Detect which cell encompasses the target text, then output its (X, Y) center coordinate. 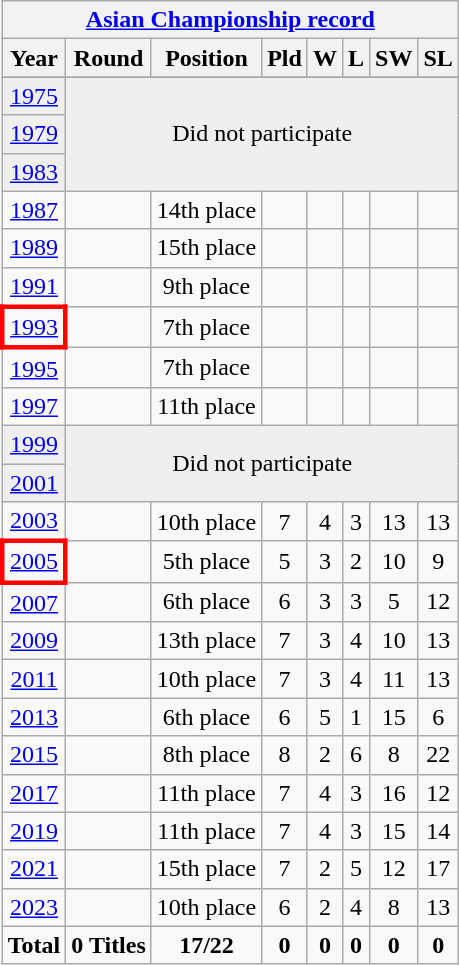
SL (438, 58)
Year (34, 58)
2003 (34, 522)
1999 (34, 444)
1975 (34, 96)
Total (34, 945)
1991 (34, 287)
2009 (34, 641)
2001 (34, 483)
Pld (285, 58)
2015 (34, 755)
L (356, 58)
W (324, 58)
1 (356, 717)
Asian Championship record (230, 20)
17/22 (206, 945)
11 (394, 679)
0 Titles (109, 945)
9 (438, 562)
1997 (34, 406)
13th place (206, 641)
16 (394, 793)
2005 (34, 562)
2023 (34, 907)
2007 (34, 602)
1979 (34, 134)
1995 (34, 368)
1983 (34, 172)
14 (438, 831)
2019 (34, 831)
2021 (34, 869)
2013 (34, 717)
Round (109, 58)
1987 (34, 210)
14th place (206, 210)
2011 (34, 679)
SW (394, 58)
5th place (206, 562)
1989 (34, 248)
8th place (206, 755)
2017 (34, 793)
22 (438, 755)
Position (206, 58)
17 (438, 869)
1993 (34, 328)
9th place (206, 287)
